Detect which cell encompasses the target text, then output its (x, y) center coordinate. 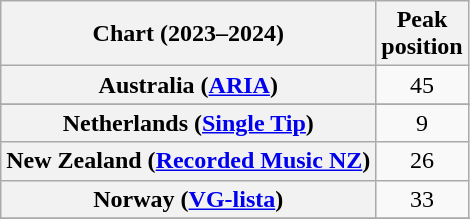
33 (422, 199)
45 (422, 85)
9 (422, 123)
Norway (VG-lista) (188, 199)
Australia (ARIA) (188, 85)
New Zealand (Recorded Music NZ) (188, 161)
Chart (2023–2024) (188, 34)
26 (422, 161)
Peakposition (422, 34)
Netherlands (Single Tip) (188, 123)
